Search for the cell housing the specified text and yield its [X, Y] center coordinate. 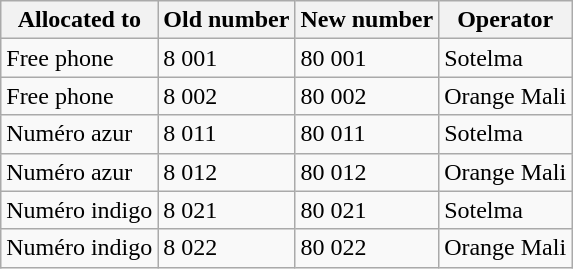
8 001 [226, 58]
80 022 [367, 248]
Old number [226, 20]
New number [367, 20]
80 011 [367, 134]
Allocated to [80, 20]
8 011 [226, 134]
8 012 [226, 172]
8 021 [226, 210]
80 002 [367, 96]
80 012 [367, 172]
8 002 [226, 96]
8 022 [226, 248]
80 001 [367, 58]
80 021 [367, 210]
Operator [506, 20]
